Find where the given text appears and provide that cell's center as [x, y] coordinate. 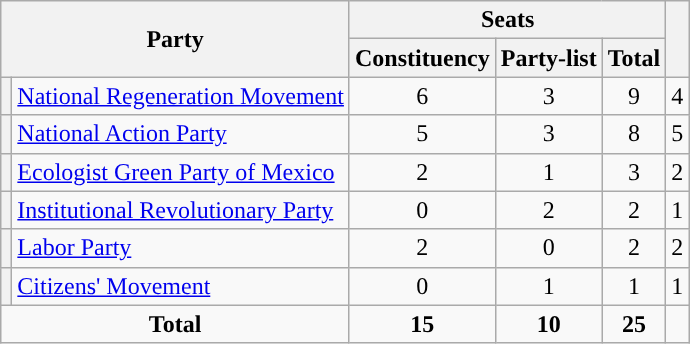
National Regeneration Movement [181, 96]
National Action Party [181, 134]
15 [422, 324]
8 [634, 134]
10 [548, 324]
Institutional Revolutionary Party [181, 210]
9 [634, 96]
Labor Party [181, 248]
6 [422, 96]
Party-list [548, 58]
Party [176, 39]
Seats [507, 20]
Constituency [422, 58]
Citizens' Movement [181, 286]
4 [678, 96]
25 [634, 324]
Ecologist Green Party of Mexico [181, 172]
